Locate the cell with the specified text and output its [x, y] center coordinate. 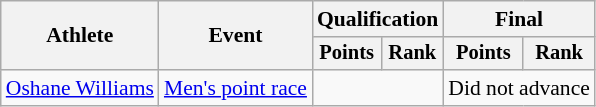
Qualification [378, 19]
Did not advance [519, 88]
Oshane Williams [80, 88]
Athlete [80, 36]
Men's point race [236, 88]
Final [519, 19]
Event [236, 36]
